Detect which cell encompasses the target text, then output its (X, Y) center coordinate. 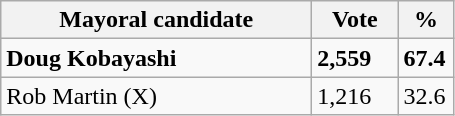
1,216 (355, 96)
2,559 (355, 58)
Rob Martin (X) (156, 96)
Vote (355, 20)
Mayoral candidate (156, 20)
% (426, 20)
32.6 (426, 96)
67.4 (426, 58)
Doug Kobayashi (156, 58)
